From the cell containing the given text, extract its center point as (X, Y) coordinate. 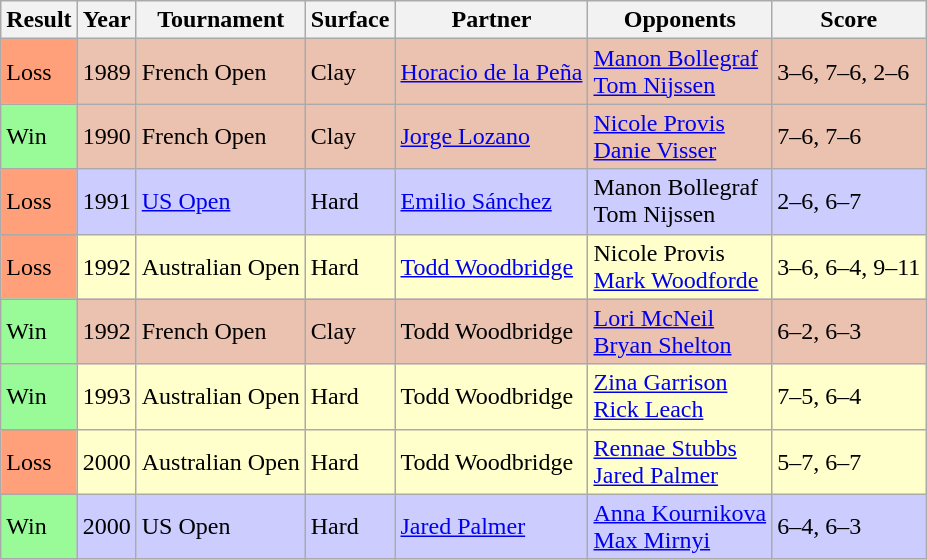
Horacio de la Peña (492, 72)
Anna Kournikova Max Mirnyi (680, 526)
Opponents (680, 20)
2–6, 6–7 (849, 202)
Jared Palmer (492, 526)
1990 (106, 136)
3–6, 6–4, 9–11 (849, 266)
Surface (350, 20)
7–5, 6–4 (849, 396)
1991 (106, 202)
Partner (492, 20)
6–2, 6–3 (849, 332)
3–6, 7–6, 2–6 (849, 72)
Emilio Sánchez (492, 202)
Nicole Provis Mark Woodforde (680, 266)
7–6, 7–6 (849, 136)
Score (849, 20)
Rennae Stubbs Jared Palmer (680, 462)
Result (39, 20)
Lori McNeil Bryan Shelton (680, 332)
Tournament (220, 20)
5–7, 6–7 (849, 462)
Year (106, 20)
Nicole Provis Danie Visser (680, 136)
6–4, 6–3 (849, 526)
1993 (106, 396)
Zina Garrison Rick Leach (680, 396)
Jorge Lozano (492, 136)
1989 (106, 72)
